Pinpoint the cell where the given text exists, returning its (X, Y) midpoint coordinate. 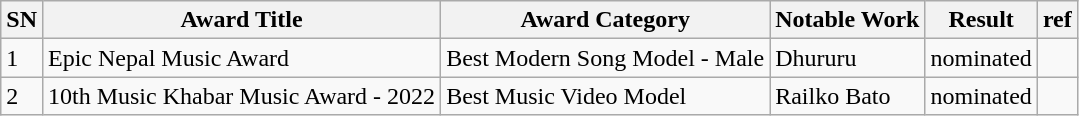
ref (1057, 20)
1 (22, 58)
SN (22, 20)
Dhururu (848, 58)
Award Title (241, 20)
Result (981, 20)
Epic Nepal Music Award (241, 58)
2 (22, 96)
Award Category (606, 20)
Railko Bato (848, 96)
Notable Work (848, 20)
10th Music Khabar Music Award - 2022 (241, 96)
Best Music Video Model (606, 96)
Best Modern Song Model - Male (606, 58)
